Determine the (X, Y) coordinate at the center of the cell enclosing the given text.  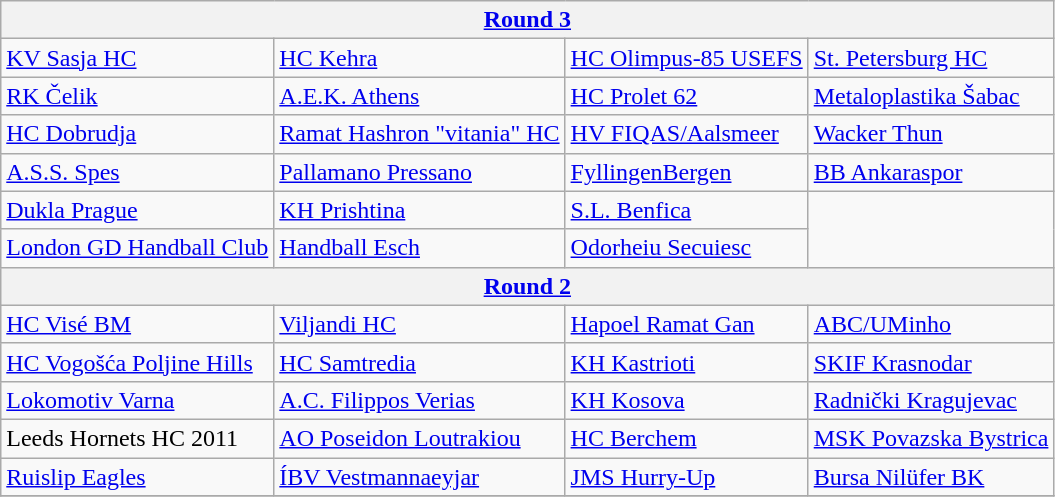
HC Berchem (686, 438)
HC Visé BM (138, 324)
Hapoel Ramat Gan (686, 324)
HC Dobrudja (138, 134)
SKIF Krasnodar (931, 362)
Ramat Hashron "vitania" HC (420, 134)
Radnički Kragujevac (931, 400)
HC Samtredia (420, 362)
Metaloplastika Šabac (931, 96)
Ruislip Eagles (138, 477)
Odorheiu Secuiesc (686, 248)
HC Kehra (420, 58)
AO Poseidon Loutrakiou (420, 438)
ÍBV Vestmannaeyjar (420, 477)
London GD Handball Club (138, 248)
Round 2 (528, 286)
KV Sasja HC (138, 58)
Leeds Hornets HC 2011 (138, 438)
HC Prolet 62 (686, 96)
HV FIQAS/Aalsmeer (686, 134)
MSK Povazska Bystrica (931, 438)
ABC/UMinho (931, 324)
Bursa Nilüfer BK (931, 477)
JMS Hurry-Up (686, 477)
Dukla Prague (138, 210)
Lokomotiv Varna (138, 400)
FyllingenBergen (686, 172)
KH Kastrioti (686, 362)
S.L. Benfica (686, 210)
A.S.S. Spes (138, 172)
KH Prishtina (420, 210)
Pallamano Pressano (420, 172)
KH Kosova (686, 400)
Viljandi HC (420, 324)
St. Petersburg HC (931, 58)
Wacker Thun (931, 134)
A.C. Filippos Verias (420, 400)
RK Čelik (138, 96)
BB Ankaraspor (931, 172)
A.E.K. Athens (420, 96)
HC Olimpus-85 USEFS (686, 58)
Round 3 (528, 20)
Handball Esch (420, 248)
HC Vogošća Poljine Hills (138, 362)
